Find where the given text appears and provide that cell's center as (X, Y) coordinate. 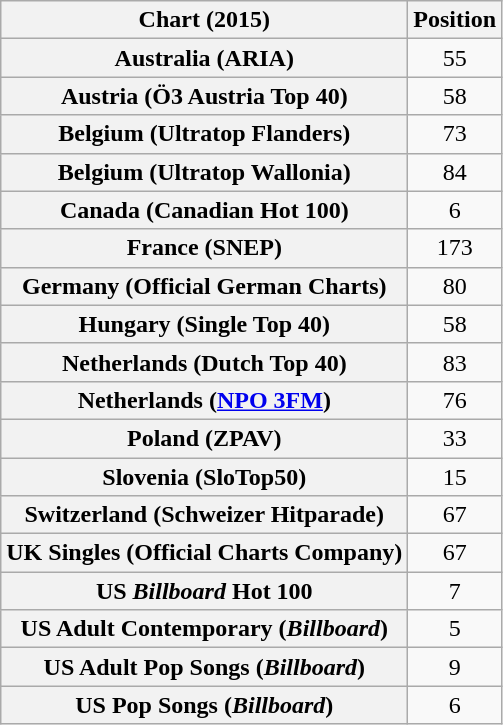
173 (455, 248)
Hungary (Single Top 40) (204, 324)
Slovenia (SloTop50) (204, 477)
80 (455, 286)
9 (455, 667)
Germany (Official German Charts) (204, 286)
US Billboard Hot 100 (204, 591)
US Pop Songs (Billboard) (204, 705)
83 (455, 362)
Netherlands (NPO 3FM) (204, 400)
Position (455, 20)
33 (455, 438)
55 (455, 58)
73 (455, 134)
84 (455, 172)
15 (455, 477)
Belgium (Ultratop Flanders) (204, 134)
US Adult Pop Songs (Billboard) (204, 667)
Canada (Canadian Hot 100) (204, 210)
Poland (ZPAV) (204, 438)
UK Singles (Official Charts Company) (204, 553)
5 (455, 629)
Austria (Ö3 Austria Top 40) (204, 96)
Belgium (Ultratop Wallonia) (204, 172)
France (SNEP) (204, 248)
Australia (ARIA) (204, 58)
Switzerland (Schweizer Hitparade) (204, 515)
US Adult Contemporary (Billboard) (204, 629)
Chart (2015) (204, 20)
Netherlands (Dutch Top 40) (204, 362)
7 (455, 591)
76 (455, 400)
